For the text-containing cell, return its midpoint in (X, Y) coordinate format. 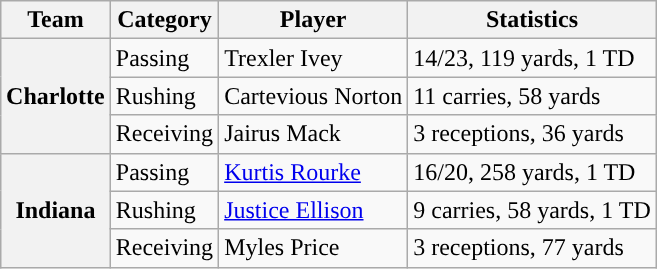
Charlotte (56, 96)
Trexler Ivey (314, 58)
Player (314, 20)
Category (164, 20)
Cartevious Norton (314, 96)
Myles Price (314, 248)
11 carries, 58 yards (532, 96)
Justice Ellison (314, 210)
Kurtis Rourke (314, 172)
Statistics (532, 20)
9 carries, 58 yards, 1 TD (532, 210)
14/23, 119 yards, 1 TD (532, 58)
3 receptions, 77 yards (532, 248)
Team (56, 20)
3 receptions, 36 yards (532, 134)
16/20, 258 yards, 1 TD (532, 172)
Indiana (56, 210)
Jairus Mack (314, 134)
